Pinpoint the cell where the given text exists, returning its [X, Y] midpoint coordinate. 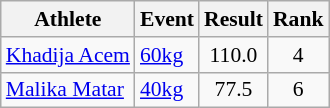
60kg [167, 55]
77.5 [234, 90]
Khadija Acem [68, 55]
Result [234, 19]
110.0 [234, 55]
40kg [167, 90]
Malika Matar [68, 90]
Event [167, 19]
6 [298, 90]
4 [298, 55]
Rank [298, 19]
Athlete [68, 19]
